Detect which cell encompasses the target text, then output its (X, Y) center coordinate. 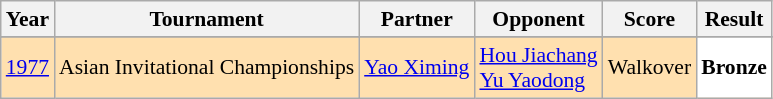
1977 (28, 68)
Result (734, 19)
Yao Ximing (416, 68)
Year (28, 19)
Hou Jiachang Yu Yaodong (538, 68)
Asian Invitational Championships (206, 68)
Tournament (206, 19)
Bronze (734, 68)
Partner (416, 19)
Walkover (650, 68)
Score (650, 19)
Opponent (538, 19)
